Search for the cell housing the specified text and yield its [x, y] center coordinate. 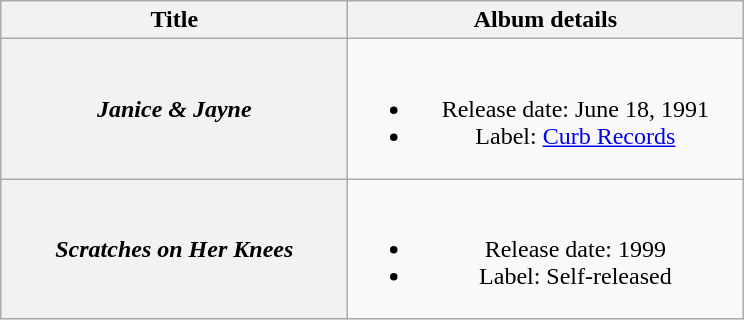
Album details [546, 20]
Release date: 1999Label: Self-released [546, 249]
Janice & Jayne [174, 109]
Title [174, 20]
Release date: June 18, 1991Label: Curb Records [546, 109]
Scratches on Her Knees [174, 249]
